Determine the (X, Y) coordinate at the center of the cell enclosing the given text.  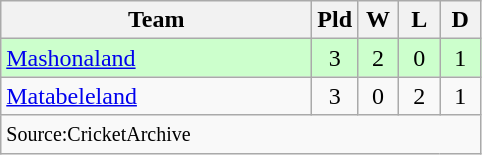
Pld (335, 20)
L (420, 20)
D (460, 20)
Mashonaland (156, 58)
Team (156, 20)
Matabeleland (156, 96)
Source:CricketArchive (241, 134)
W (378, 20)
